Search for the cell housing the specified text and yield its (x, y) center coordinate. 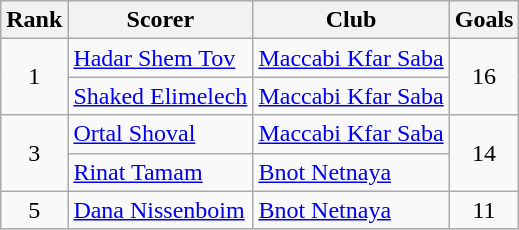
Rinat Tamam (160, 172)
Goals (484, 20)
Hadar Shem Tov (160, 58)
Dana Nissenboim (160, 210)
16 (484, 77)
14 (484, 153)
Rank (34, 20)
Club (351, 20)
3 (34, 153)
11 (484, 210)
1 (34, 77)
Ortal Shoval (160, 134)
Shaked Elimelech (160, 96)
5 (34, 210)
Scorer (160, 20)
